Detect which cell encompasses the target text, then output its [X, Y] center coordinate. 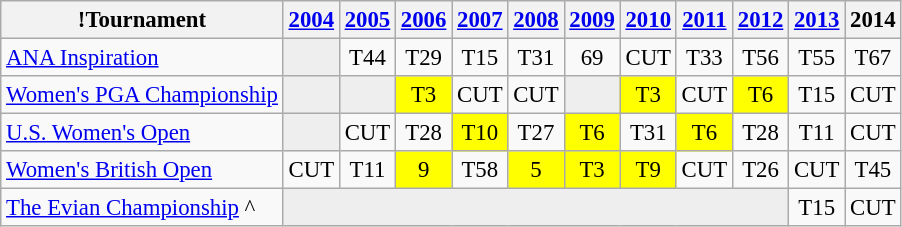
U.S. Women's Open [142, 133]
2004 [311, 20]
T58 [480, 170]
T44 [367, 58]
2011 [704, 20]
Women's PGA Championship [142, 95]
!Tournament [142, 20]
2012 [760, 20]
2014 [873, 20]
T10 [480, 133]
Women's British Open [142, 170]
The Evian Championship ^ [142, 208]
T45 [873, 170]
T29 [424, 58]
69 [592, 58]
T33 [704, 58]
T67 [873, 58]
5 [536, 170]
2007 [480, 20]
2006 [424, 20]
2013 [817, 20]
9 [424, 170]
T27 [536, 133]
T55 [817, 58]
T9 [648, 170]
2009 [592, 20]
2008 [536, 20]
T56 [760, 58]
T26 [760, 170]
ANA Inspiration [142, 58]
2010 [648, 20]
2005 [367, 20]
